Locate the cell with the specified text and output its (X, Y) center coordinate. 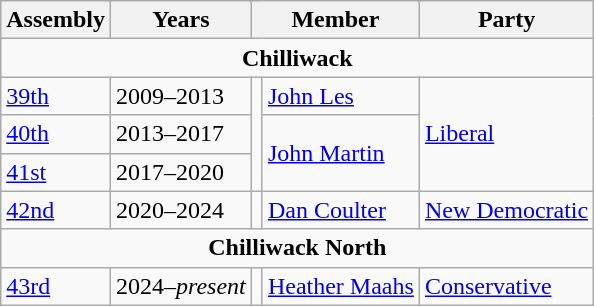
Chilliwack (298, 58)
2013–2017 (180, 134)
Years (180, 20)
Party (506, 20)
Member (335, 20)
2024–present (180, 286)
39th (56, 96)
New Democratic (506, 210)
Liberal (506, 134)
2009–2013 (180, 96)
Dan Coulter (340, 210)
41st (56, 172)
Assembly (56, 20)
42nd (56, 210)
43rd (56, 286)
Chilliwack North (298, 248)
2020–2024 (180, 210)
40th (56, 134)
John Les (340, 96)
Conservative (506, 286)
Heather Maahs (340, 286)
2017–2020 (180, 172)
John Martin (340, 153)
